Extract the (X, Y) coordinate from the center of the cell holding the provided text.  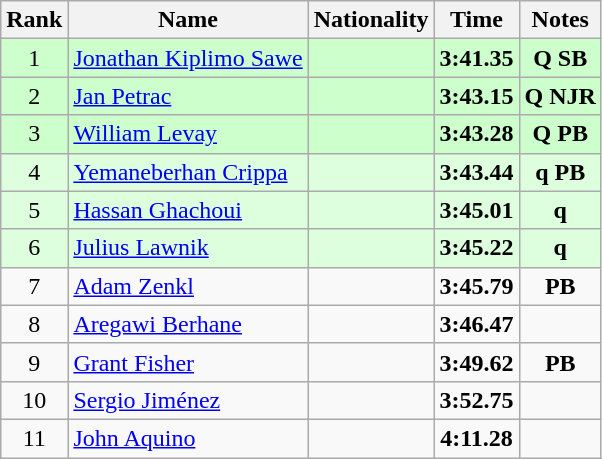
5 (34, 210)
Time (476, 20)
William Levay (188, 134)
8 (34, 324)
Nationality (371, 20)
4:11.28 (476, 438)
Q PB (560, 134)
10 (34, 400)
Aregawi Berhane (188, 324)
3:52.75 (476, 400)
Name (188, 20)
3:45.79 (476, 286)
11 (34, 438)
3 (34, 134)
Notes (560, 20)
Sergio Jiménez (188, 400)
Adam Zenkl (188, 286)
Julius Lawnik (188, 248)
Yemaneberhan Crippa (188, 172)
John Aquino (188, 438)
3:43.28 (476, 134)
2 (34, 96)
q PB (560, 172)
Jonathan Kiplimo Sawe (188, 58)
3:49.62 (476, 362)
1 (34, 58)
Grant Fisher (188, 362)
3:45.22 (476, 248)
Q SB (560, 58)
3:46.47 (476, 324)
9 (34, 362)
Q NJR (560, 96)
7 (34, 286)
3:43.44 (476, 172)
3:43.15 (476, 96)
Jan Petrac (188, 96)
Rank (34, 20)
3:45.01 (476, 210)
Hassan Ghachoui (188, 210)
4 (34, 172)
3:41.35 (476, 58)
6 (34, 248)
